Pinpoint the cell where the given text exists, returning its [x, y] midpoint coordinate. 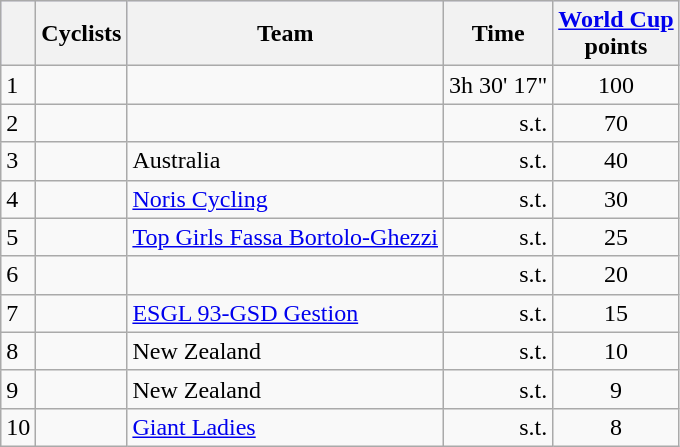
6 [18, 275]
7 [18, 313]
70 [616, 123]
2 [18, 123]
Noris Cycling [286, 199]
Australia [286, 161]
30 [616, 199]
40 [616, 161]
15 [616, 313]
Team [286, 34]
3h 30' 17" [498, 85]
100 [616, 85]
25 [616, 237]
ESGL 93-GSD Gestion [286, 313]
Top Girls Fassa Bortolo-Ghezzi [286, 237]
Time [498, 34]
Cyclists [82, 34]
5 [18, 237]
1 [18, 85]
3 [18, 161]
World Cuppoints [616, 34]
Giant Ladies [286, 427]
4 [18, 199]
20 [616, 275]
